For the text-containing cell, return its midpoint in [X, Y] coordinate format. 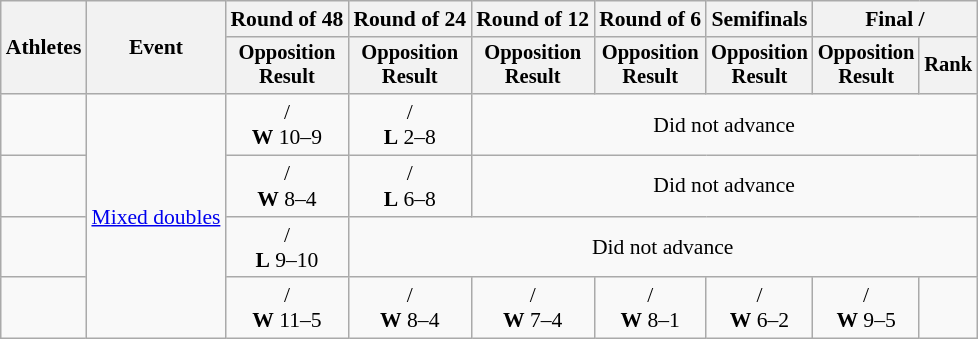
/ W 9–5 [866, 308]
/ L 2–8 [410, 124]
/ W 11–5 [286, 308]
/ L 9–10 [286, 248]
/ W 10–9 [286, 124]
Rank [948, 66]
Event [156, 48]
Round of 6 [650, 19]
/ W 6–2 [760, 308]
/ L 6–8 [410, 186]
Round of 12 [532, 19]
Round of 48 [286, 19]
Semifinals [760, 19]
Round of 24 [410, 19]
Final / [895, 19]
Athletes [44, 48]
/ W 7–4 [532, 308]
/ W 8–1 [650, 308]
Mixed doubles [156, 216]
